For the text-containing cell, return its midpoint in [X, Y] coordinate format. 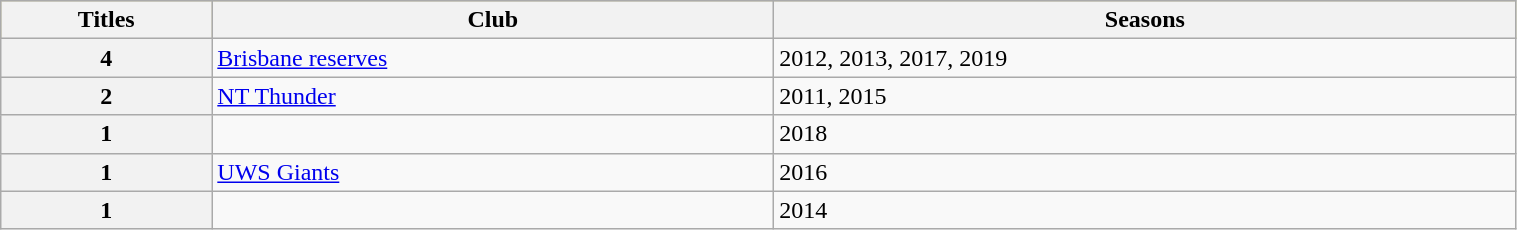
Titles [106, 20]
2 [106, 96]
4 [106, 58]
Seasons [1145, 20]
2012, 2013, 2017, 2019 [1145, 58]
NT Thunder [493, 96]
Club [493, 20]
2011, 2015 [1145, 96]
UWS Giants [493, 172]
2018 [1145, 134]
Brisbane reserves [493, 58]
2016 [1145, 172]
2014 [1145, 210]
